Find where the given text appears and provide that cell's center as (x, y) coordinate. 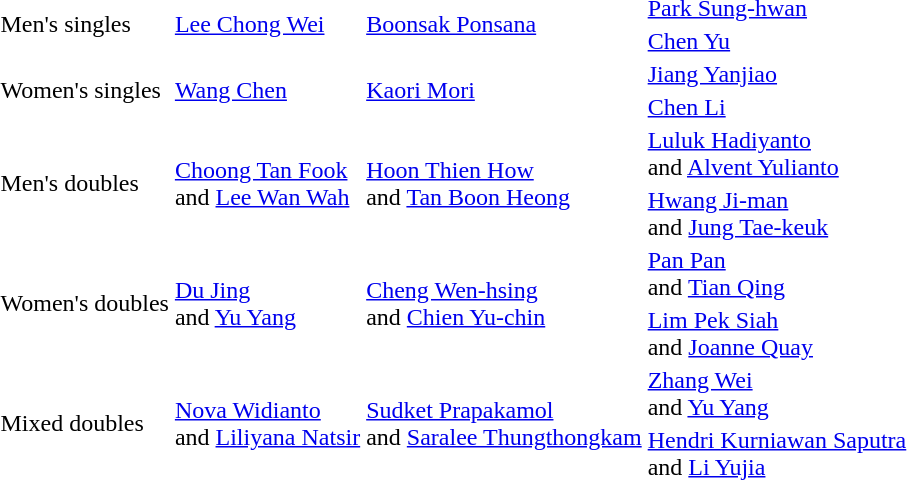
Du Jingand Yu Yang (267, 304)
Cheng Wen-hsingand Chien Yu-chin (504, 304)
Hoon Thien Howand Tan Boon Heong (504, 184)
Choong Tan Fookand Lee Wan Wah (267, 184)
Kaori Mori (504, 90)
Wang Chen (267, 90)
